Search for the cell housing the specified text and yield its [x, y] center coordinate. 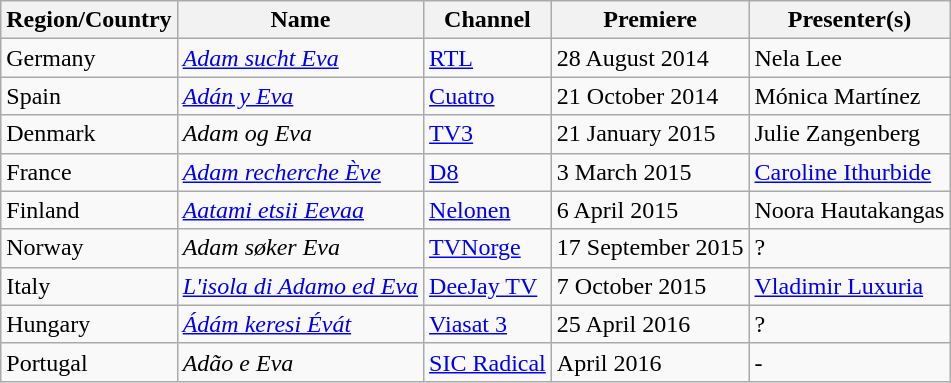
April 2016 [650, 362]
Italy [89, 286]
Adam sucht Eva [300, 58]
Norway [89, 248]
TV3 [488, 134]
25 April 2016 [650, 324]
Nela Lee [850, 58]
6 April 2015 [650, 210]
Adam recherche Ève [300, 172]
Name [300, 20]
SIC Radical [488, 362]
France [89, 172]
Channel [488, 20]
RTL [488, 58]
Premiere [650, 20]
- [850, 362]
Adam og Eva [300, 134]
Mónica Martínez [850, 96]
DeeJay TV [488, 286]
Adam søker Eva [300, 248]
Adán y Eva [300, 96]
Germany [89, 58]
Aatami etsii Eevaa [300, 210]
Caroline Ithurbide [850, 172]
L'isola di Adamo ed Eva [300, 286]
Julie Zangenberg [850, 134]
Vladimir Luxuria [850, 286]
Spain [89, 96]
Finland [89, 210]
D8 [488, 172]
28 August 2014 [650, 58]
Viasat 3 [488, 324]
Noora Hautakangas [850, 210]
Cuatro [488, 96]
Ádám keresi Évát [300, 324]
Adão e Eva [300, 362]
7 October 2015 [650, 286]
21 October 2014 [650, 96]
Portugal [89, 362]
17 September 2015 [650, 248]
TVNorge [488, 248]
Hungary [89, 324]
21 January 2015 [650, 134]
3 March 2015 [650, 172]
Region/Country [89, 20]
Presenter(s) [850, 20]
Denmark [89, 134]
Nelonen [488, 210]
